Extract the [x, y] coordinate from the center of the cell holding the provided text.  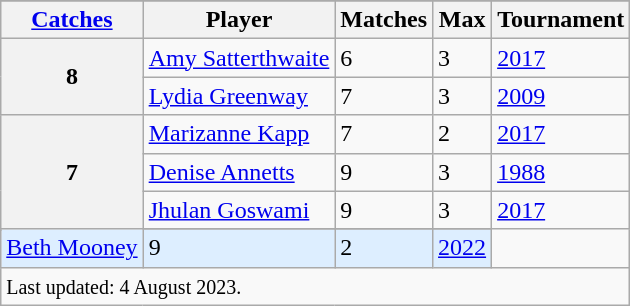
1988 [561, 172]
Last updated: 4 August 2023. [316, 286]
2022 [462, 248]
Catches [72, 20]
Max [462, 20]
Matches [384, 20]
Jhulan Goswami [239, 210]
Marizanne Kapp [239, 134]
6 [384, 58]
Beth Mooney [72, 248]
Amy Satterthwaite [239, 58]
Tournament [561, 20]
8 [72, 77]
Lydia Greenway [239, 96]
Denise Annetts [239, 172]
2009 [561, 96]
Player [239, 20]
